Scan for the cell matching the given text and deliver its (x, y) coordinate at center. 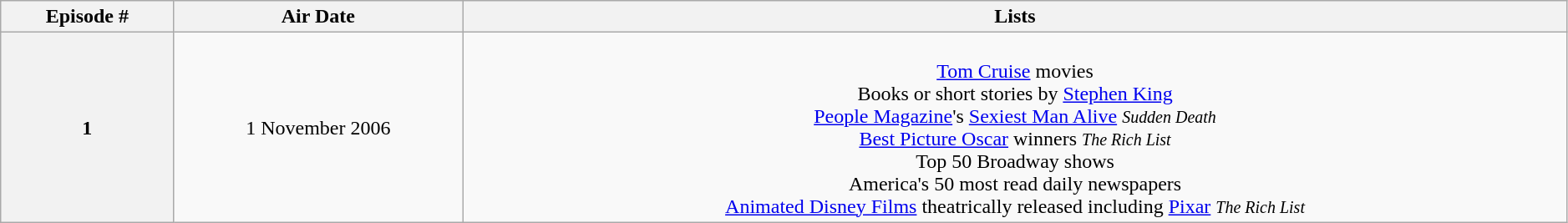
Episode # (87, 17)
Air Date (318, 17)
Lists (1016, 17)
1 (87, 127)
1 November 2006 (318, 127)
